Extract the [x, y] coordinate from the center of the cell holding the provided text.  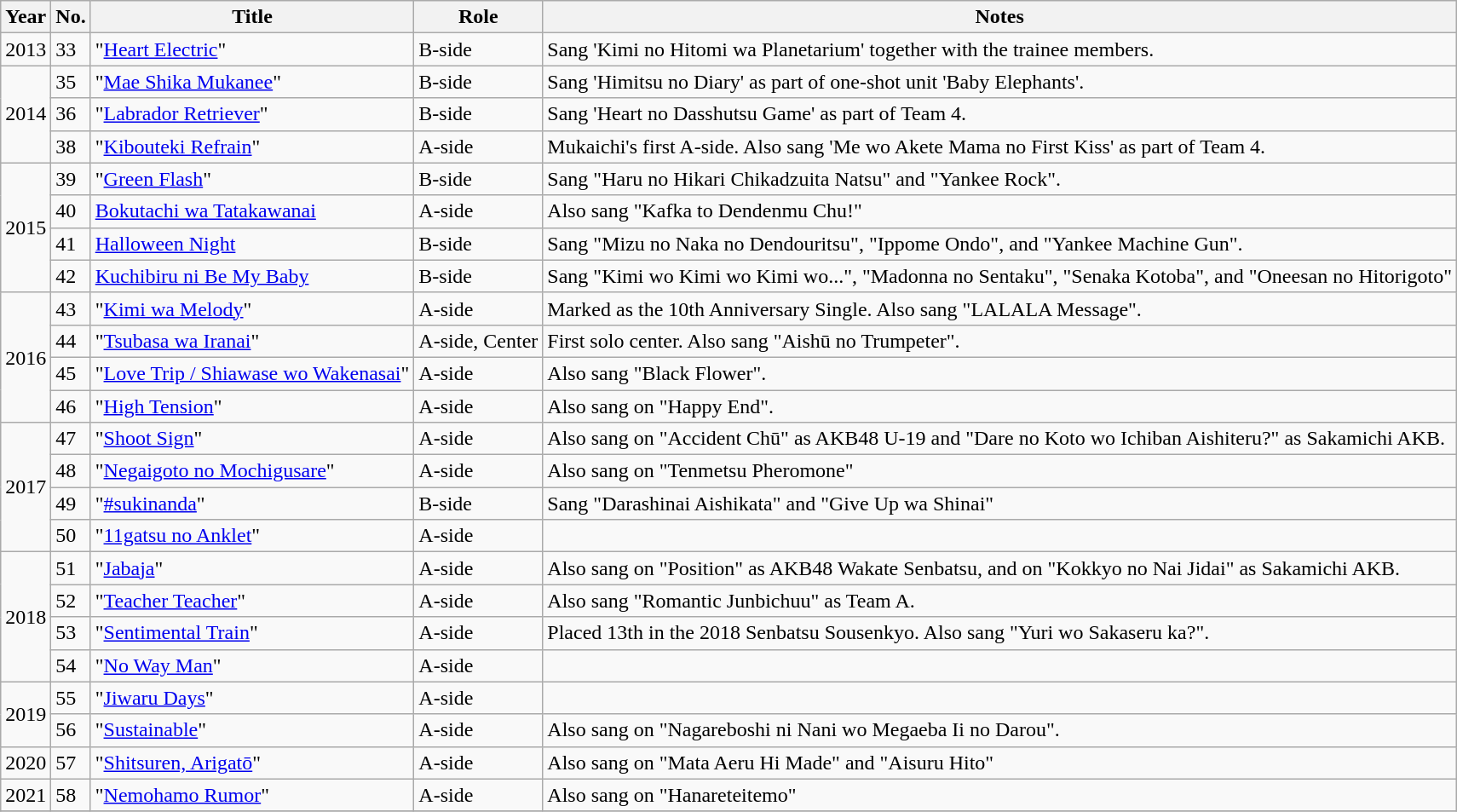
2017 [26, 487]
46 [71, 406]
Title [252, 17]
2013 [26, 49]
"Labrador Retriever" [252, 114]
Bokutachi wa Tatakawanai [252, 211]
Also sang on "Happy End". [1000, 406]
"No Way Man" [252, 665]
Sang 'Himitsu no Diary' as part of one-shot unit 'Baby Elephants'. [1000, 82]
2014 [26, 114]
"Shitsuren, Arigatō" [252, 763]
Also sang on "Mata Aeru Hi Made" and "Aisuru Hito" [1000, 763]
"Love Trip / Shiawase wo Wakenasai" [252, 373]
"Green Flash" [252, 179]
52 [71, 601]
"Kibouteki Refrain" [252, 147]
53 [71, 633]
Placed 13th in the 2018 Senbatsu Sousenkyo. Also sang "Yuri wo Sakaseru ka?". [1000, 633]
"Teacher Teacher" [252, 601]
39 [71, 179]
Sang 'Kimi no Hitomi wa Planetarium' together with the trainee members. [1000, 49]
2021 [26, 795]
56 [71, 730]
45 [71, 373]
Also sang "Kafka to Dendenmu Chu!" [1000, 211]
49 [71, 504]
Notes [1000, 17]
42 [71, 276]
47 [71, 439]
"Sustainable" [252, 730]
"Jiwaru Days" [252, 698]
50 [71, 536]
2018 [26, 617]
55 [71, 698]
33 [71, 49]
57 [71, 763]
Sang 'Heart no Dasshutsu Game' as part of Team 4. [1000, 114]
"High Tension" [252, 406]
Role [479, 17]
"Jabaja" [252, 568]
Sang "Kimi wo Kimi wo Kimi wo...", "Madonna no Sentaku", "Senaka Kotoba", and "Oneesan no Hitorigoto" [1000, 276]
"Shoot Sign" [252, 439]
41 [71, 244]
36 [71, 114]
2020 [26, 763]
44 [71, 341]
54 [71, 665]
58 [71, 795]
"#sukinanda" [252, 504]
48 [71, 471]
"Nemohamo Rumor" [252, 795]
35 [71, 82]
Also sang "Romantic Junbichuu" as Team A. [1000, 601]
Mukaichi's first A-side. Also sang 'Me wo Akete Mama no First Kiss' as part of Team 4. [1000, 147]
First solo center. Also sang "Aishū no Trumpeter". [1000, 341]
2015 [26, 227]
"11gatsu no Anklet" [252, 536]
Also sang on "Nagareboshi ni Nani wo Megaeba Ii no Darou". [1000, 730]
"Negaigoto no Mochigusare" [252, 471]
Sang "Haru no Hikari Chikadzuita Natsu" and "Yankee Rock". [1000, 179]
Also sang on "Position" as AKB48 Wakate Senbatsu, and on "Kokkyo no Nai Jidai" as Sakamichi AKB. [1000, 568]
40 [71, 211]
Sang "Darashinai Aishikata" and "Give Up wa Shinai" [1000, 504]
Also sang on "Tenmetsu Pheromone" [1000, 471]
No. [71, 17]
A-side, Center [479, 341]
Also sang "Black Flower". [1000, 373]
43 [71, 308]
38 [71, 147]
2016 [26, 357]
Sang "Mizu no Naka no Dendouritsu", "Ippome Ondo", and "Yankee Machine Gun". [1000, 244]
Marked as the 10th Anniversary Single. Also sang "LALALA Message". [1000, 308]
"Tsubasa wa Iranai" [252, 341]
"Heart Electric" [252, 49]
Also sang on "Accident Chū" as AKB48 U-19 and "Dare no Koto wo Ichiban Aishiteru?" as Sakamichi AKB. [1000, 439]
"Mae Shika Mukanee" [252, 82]
Kuchibiru ni Be My Baby [252, 276]
Also sang on "Hanareteitemo" [1000, 795]
2019 [26, 714]
Year [26, 17]
51 [71, 568]
"Sentimental Train" [252, 633]
"Kimi wa Melody" [252, 308]
Halloween Night [252, 244]
